Output the [x, y] coordinate of the center of the cell containing the given text.  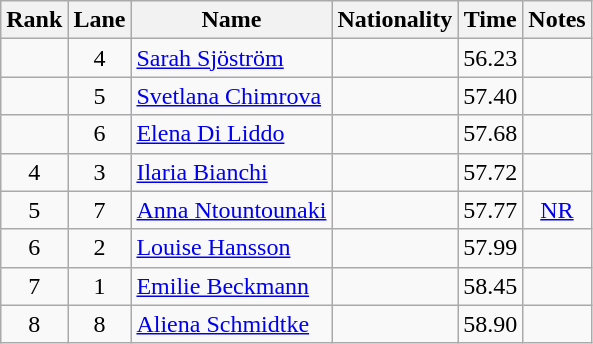
57.99 [490, 248]
Emilie Beckmann [232, 286]
57.40 [490, 96]
3 [100, 172]
58.45 [490, 286]
Nationality [395, 20]
1 [100, 286]
57.68 [490, 134]
2 [100, 248]
58.90 [490, 324]
Notes [557, 20]
Aliena Schmidtke [232, 324]
56.23 [490, 58]
57.77 [490, 210]
Time [490, 20]
Sarah Sjöström [232, 58]
Lane [100, 20]
Elena Di Liddo [232, 134]
57.72 [490, 172]
Anna Ntountounaki [232, 210]
Rank [34, 20]
Louise Hansson [232, 248]
Ilaria Bianchi [232, 172]
NR [557, 210]
Name [232, 20]
Svetlana Chimrova [232, 96]
